Provide the (X, Y) coordinate of the cell's center where the given text is located.  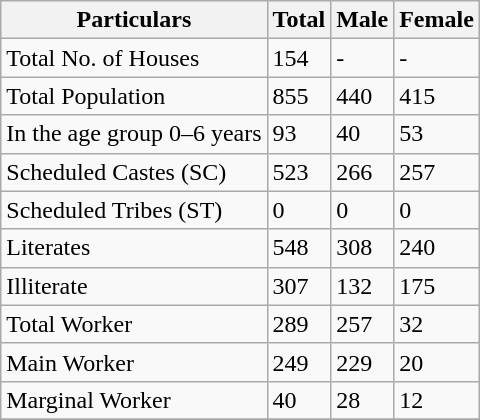
229 (362, 362)
307 (299, 286)
93 (299, 134)
132 (362, 286)
440 (362, 96)
Illiterate (134, 286)
Literates (134, 248)
289 (299, 324)
20 (437, 362)
Particulars (134, 20)
53 (437, 134)
175 (437, 286)
240 (437, 248)
Scheduled Tribes (ST) (134, 210)
12 (437, 400)
855 (299, 96)
548 (299, 248)
249 (299, 362)
154 (299, 58)
Male (362, 20)
Main Worker (134, 362)
In the age group 0–6 years (134, 134)
308 (362, 248)
32 (437, 324)
Scheduled Castes (SC) (134, 172)
Female (437, 20)
Total Population (134, 96)
Marginal Worker (134, 400)
28 (362, 400)
415 (437, 96)
Total No. of Houses (134, 58)
523 (299, 172)
266 (362, 172)
Total Worker (134, 324)
Total (299, 20)
